From the cell containing the given text, extract its center point as (x, y) coordinate. 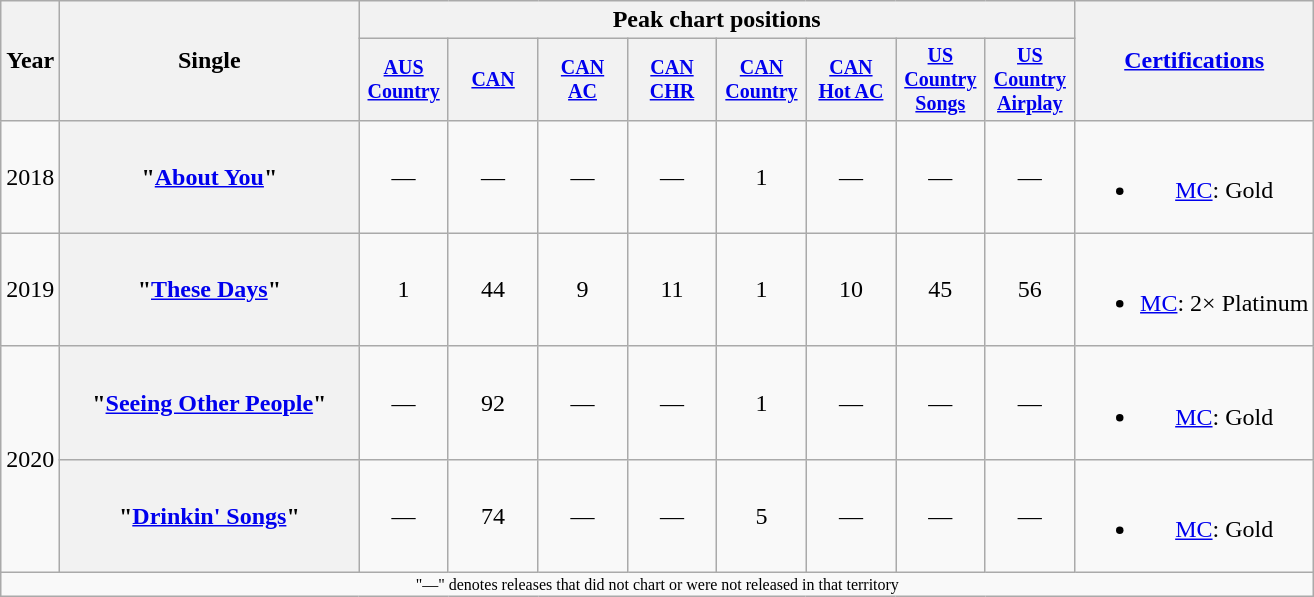
74 (492, 516)
Certifications (1194, 61)
"About You" (210, 176)
CAN (492, 80)
9 (582, 290)
2020 (30, 459)
Single (210, 61)
11 (672, 290)
"—" denotes releases that did not chart or were not released in that territory (658, 585)
5 (762, 516)
CAN Country (762, 80)
CAN AC (582, 80)
"Seeing Other People" (210, 402)
56 (1030, 290)
44 (492, 290)
AUS Country (404, 80)
2018 (30, 176)
US Country Airplay (1030, 80)
Year (30, 61)
10 (850, 290)
US Country Songs (940, 80)
CANCHR (672, 80)
92 (492, 402)
45 (940, 290)
CANHot AC (850, 80)
2019 (30, 290)
"These Days" (210, 290)
Peak chart positions (717, 20)
"Drinkin' Songs" (210, 516)
MC: 2× Platinum (1194, 290)
